Return the (x, y) coordinate for the center point of the cell that contains the specified text.  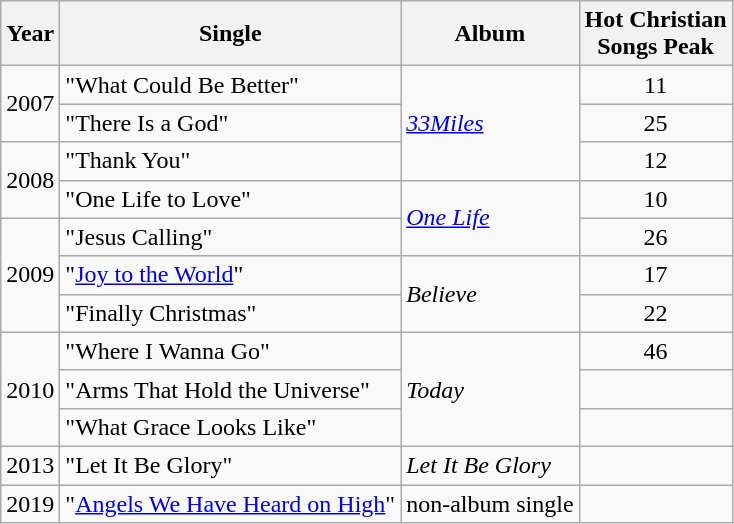
11 (656, 85)
non-album single (490, 503)
33Miles (490, 123)
"Jesus Calling" (230, 237)
Year (30, 34)
2013 (30, 465)
One Life (490, 218)
"Let It Be Glory" (230, 465)
"One Life to Love" (230, 199)
"Joy to the World" (230, 275)
Single (230, 34)
2007 (30, 104)
"Finally Christmas" (230, 313)
10 (656, 199)
Let It Be Glory (490, 465)
17 (656, 275)
"What Could Be Better" (230, 85)
25 (656, 123)
Today (490, 389)
"Thank You" (230, 161)
2009 (30, 275)
2008 (30, 180)
Hot Christian Songs Peak (656, 34)
"Angels We Have Heard on High" (230, 503)
2019 (30, 503)
22 (656, 313)
Album (490, 34)
12 (656, 161)
2010 (30, 389)
Believe (490, 294)
46 (656, 351)
"What Grace Looks Like" (230, 427)
"There Is a God" (230, 123)
26 (656, 237)
"Where I Wanna Go" (230, 351)
"Arms That Hold the Universe" (230, 389)
